Detect which cell encompasses the target text, then output its [X, Y] center coordinate. 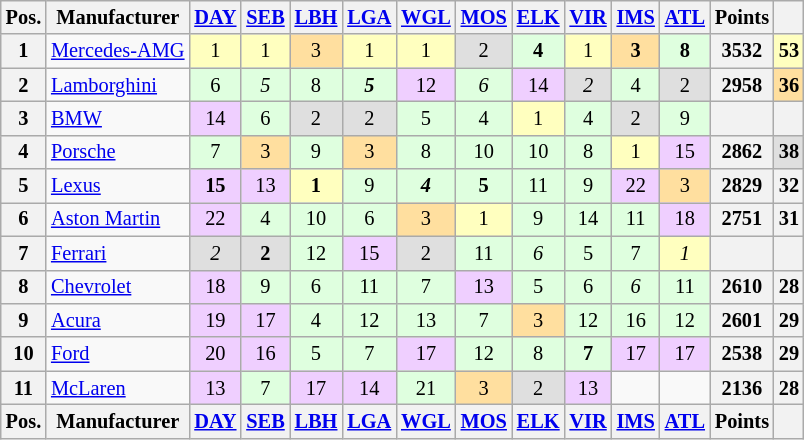
3532 [742, 51]
2601 [742, 320]
38 [789, 152]
36 [789, 85]
McLaren [118, 388]
Acura [118, 320]
19 [215, 320]
53 [789, 51]
Porsche [118, 152]
2862 [742, 152]
Aston Martin [118, 219]
21 [426, 388]
Ferrari [118, 253]
20 [215, 354]
Lamborghini [118, 85]
2751 [742, 219]
31 [789, 219]
2538 [742, 354]
2829 [742, 186]
2136 [742, 388]
Ford [118, 354]
Mercedes-AMG [118, 51]
32 [789, 186]
BMW [118, 118]
2610 [742, 287]
Lexus [118, 186]
Chevrolet [118, 287]
2958 [742, 85]
